Pinpoint the cell where the given text exists, returning its [X, Y] midpoint coordinate. 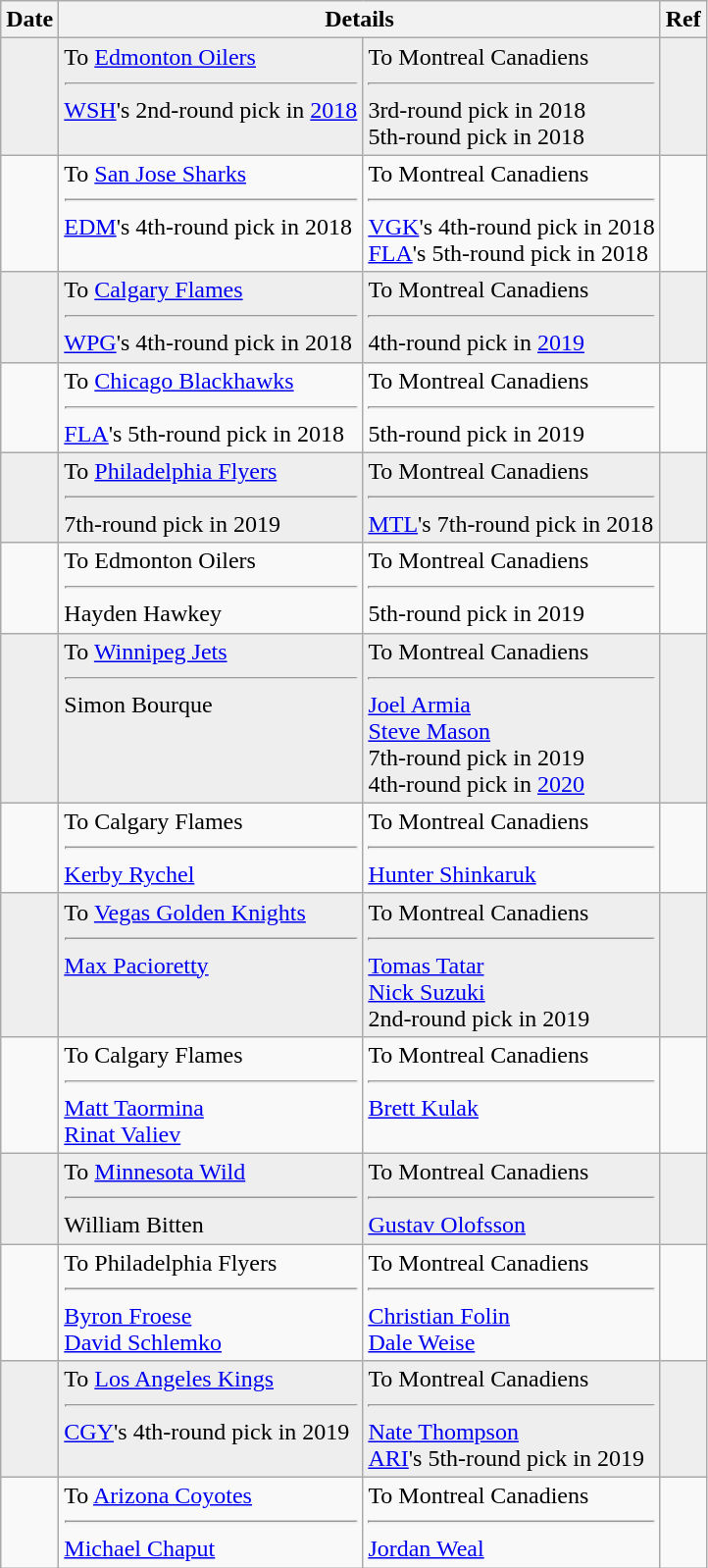
To Calgary FlamesMatt TaorminaRinat Valiev [211, 1095]
To San Jose SharksEDM's 4th-round pick in 2018 [211, 214]
To Calgary FlamesKerby Rychel [211, 848]
To Arizona CoyotesMichael Chaput [211, 1523]
To Montreal CanadiensChristian FolinDale Weise [512, 1303]
To Montreal CanadiensJoel ArmiaSteve Mason7th-round pick in 20194th-round pick in 2020 [512, 718]
To Winnipeg JetsSimon Bourque [211, 718]
To Montreal CanadiensMTL's 7th-round pick in 2018 [512, 497]
To Calgary FlamesWPG's 4th-round pick in 2018 [211, 317]
To Montreal CanadiensJordan Weal [512, 1523]
Ref [683, 20]
To Montreal CanadiensBrett Kulak [512, 1095]
To Vegas Golden KnightsMax Pacioretty [211, 965]
To Montreal CanadiensNate ThompsonARI's 5th-round pick in 2019 [512, 1419]
To Edmonton OilersWSH's 2nd-round pick in 2018 [211, 96]
To Philadelphia Flyers7th-round pick in 2019 [211, 497]
To Los Angeles KingsCGY's 4th-round pick in 2019 [211, 1419]
To Montreal CanadiensHunter Shinkaruk [512, 848]
To Montreal CanadiensTomas TatarNick Suzuki2nd-round pick in 2019 [512, 965]
Date [29, 20]
To Montreal Canadiens3rd-round pick in 20185th-round pick in 2018 [512, 96]
To Philadelphia FlyersByron FroeseDavid Schlemko [211, 1303]
To Edmonton OilersHayden Hawkey [211, 588]
To Chicago BlackhawksFLA's 5th-round pick in 2018 [211, 407]
To Montreal Canadiens4th-round pick in 2019 [512, 317]
To Minnesota WildWilliam Bitten [211, 1198]
Details [359, 20]
To Montreal CanadiensGustav Olofsson [512, 1198]
To Montreal CanadiensVGK's 4th-round pick in 2018FLA's 5th-round pick in 2018 [512, 214]
